Provide the (x, y) coordinate of the cell's center where the given text is located.  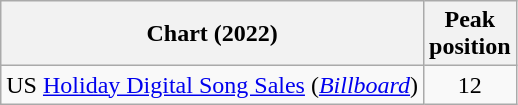
US Holiday Digital Song Sales (Billboard) (212, 85)
12 (470, 85)
Chart (2022) (212, 34)
Peakposition (470, 34)
